Find where the given text appears and provide that cell's center as [x, y] coordinate. 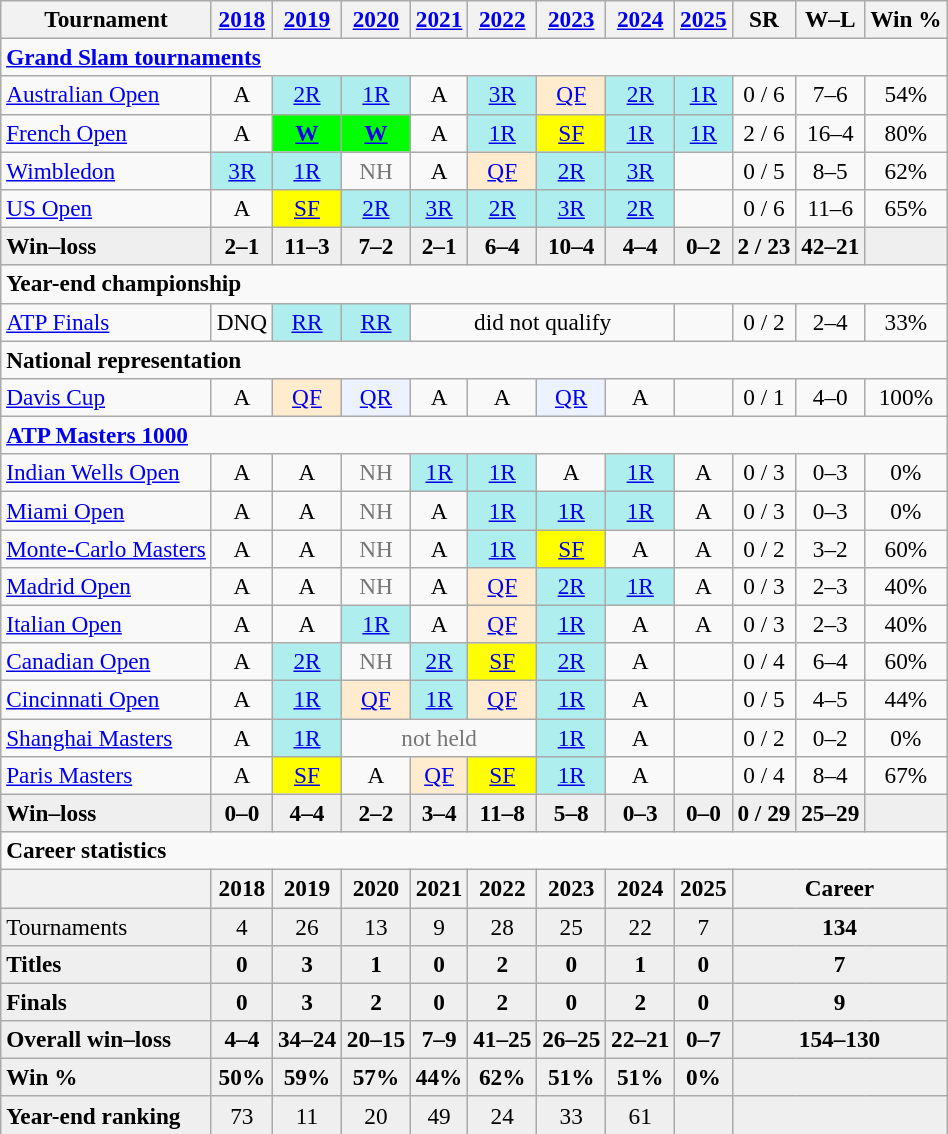
SR [764, 19]
20 [376, 1115]
22 [640, 926]
42–21 [830, 246]
National representation [474, 359]
7–6 [830, 95]
25 [572, 926]
2–2 [376, 813]
Tournament [106, 19]
Career statistics [474, 850]
0–7 [704, 1039]
65% [906, 208]
ATP Masters 1000 [474, 435]
W–L [830, 19]
67% [906, 775]
57% [376, 1077]
22–21 [640, 1039]
Davis Cup [106, 397]
Italian Open [106, 624]
7–9 [438, 1039]
33% [906, 322]
5–8 [572, 813]
Canadian Open [106, 662]
Paris Masters [106, 775]
3–4 [438, 813]
8–4 [830, 775]
11–8 [502, 813]
33 [572, 1115]
2 / 23 [764, 246]
80% [906, 133]
59% [306, 1077]
Finals [106, 1002]
8–5 [830, 170]
41–25 [502, 1039]
Monte-Carlo Masters [106, 548]
25–29 [830, 813]
2–4 [830, 322]
Australian Open [106, 95]
Tournaments [106, 926]
100% [906, 397]
11 [306, 1115]
Titles [106, 964]
0 / 1 [764, 397]
Madrid Open [106, 586]
20–15 [376, 1039]
Shanghai Masters [106, 737]
0 / 29 [764, 813]
did not qualify [542, 322]
ATP Finals [106, 322]
US Open [106, 208]
49 [438, 1115]
50% [242, 1077]
154–130 [840, 1039]
4–0 [830, 397]
54% [906, 95]
French Open [106, 133]
26 [306, 926]
not held [438, 737]
11–6 [830, 208]
Miami Open [106, 510]
Cincinnati Open [106, 699]
Grand Slam tournaments [474, 57]
61 [640, 1115]
3–2 [830, 548]
28 [502, 926]
7–2 [376, 246]
10–4 [572, 246]
16–4 [830, 133]
Career [840, 888]
Year-end championship [474, 284]
134 [840, 926]
Wimbledon [106, 170]
34–24 [306, 1039]
4 [242, 926]
24 [502, 1115]
4–5 [830, 699]
DNQ [242, 322]
2 / 6 [764, 133]
13 [376, 926]
73 [242, 1115]
Indian Wells Open [106, 473]
26–25 [572, 1039]
11–3 [306, 246]
Year-end ranking [106, 1115]
Overall win–loss [106, 1039]
